Locate the cell with the specified text and output its [x, y] center coordinate. 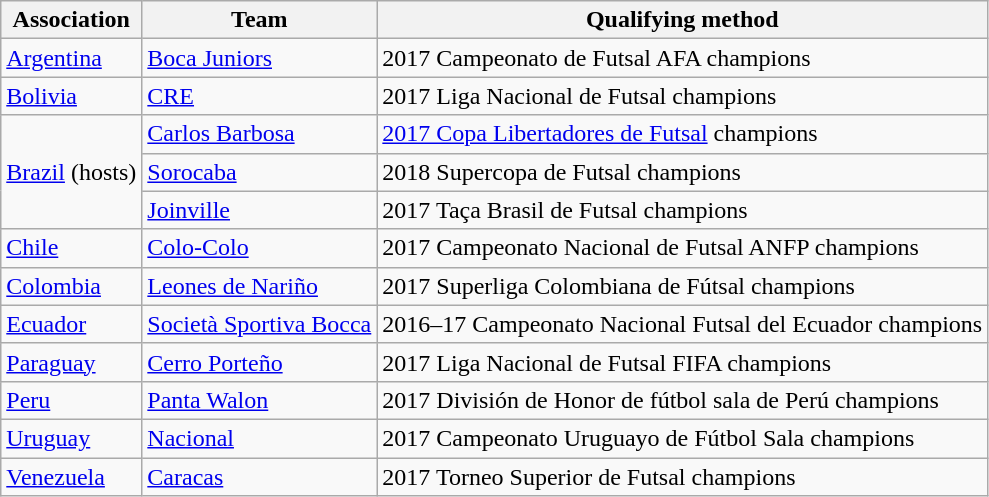
2016–17 Campeonato Nacional Futsal del Ecuador champions [682, 324]
Caracas [260, 477]
Nacional [260, 438]
2017 Campeonato Nacional de Futsal ANFP champions [682, 248]
Chile [72, 248]
Argentina [72, 58]
2017 Campeonato de Futsal AFA champions [682, 58]
2017 Taça Brasil de Futsal champions [682, 210]
Joinville [260, 210]
Boca Juniors [260, 58]
2017 Campeonato Uruguayo de Fútbol Sala champions [682, 438]
2017 Superliga Colombiana de Fútsal champions [682, 286]
Bolivia [72, 96]
2017 Liga Nacional de Futsal champions [682, 96]
Sorocaba [260, 172]
Colombia [72, 286]
Peru [72, 400]
2017 Copa Libertadores de Futsal champions [682, 134]
Uruguay [72, 438]
Qualifying method [682, 20]
2017 Torneo Superior de Futsal champions [682, 477]
Venezuela [72, 477]
CRE [260, 96]
Brazil (hosts) [72, 172]
2017 División de Honor de fútbol sala de Perú champions [682, 400]
2018 Supercopa de Futsal champions [682, 172]
Team [260, 20]
Carlos Barbosa [260, 134]
2017 Liga Nacional de Futsal FIFA champions [682, 362]
Colo-Colo [260, 248]
Panta Walon [260, 400]
Leones de Nariño [260, 286]
Ecuador [72, 324]
Cerro Porteño [260, 362]
Paraguay [72, 362]
Association [72, 20]
Società Sportiva Bocca [260, 324]
